Output the [X, Y] coordinate of the center of the cell containing the given text.  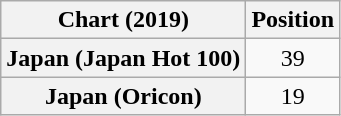
Japan (Japan Hot 100) [124, 58]
19 [293, 96]
Chart (2019) [124, 20]
Position [293, 20]
39 [293, 58]
Japan (Oricon) [124, 96]
